Search for the cell housing the specified text and yield its (X, Y) center coordinate. 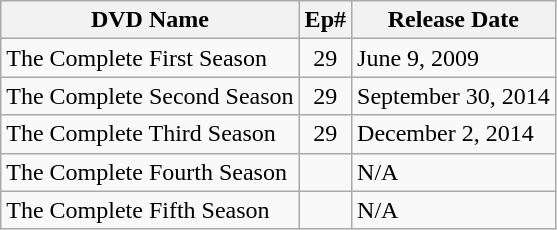
Release Date (454, 20)
June 9, 2009 (454, 58)
The Complete Third Season (150, 134)
Ep# (325, 20)
December 2, 2014 (454, 134)
The Complete Second Season (150, 96)
The Complete Fourth Season (150, 172)
The Complete Fifth Season (150, 210)
September 30, 2014 (454, 96)
DVD Name (150, 20)
The Complete First Season (150, 58)
